For the text-containing cell, return its midpoint in [X, Y] coordinate format. 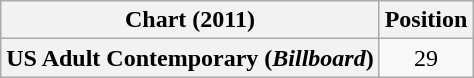
29 [426, 58]
Chart (2011) [190, 20]
Position [426, 20]
US Adult Contemporary (Billboard) [190, 58]
